Find where the given text appears and provide that cell's center as [x, y] coordinate. 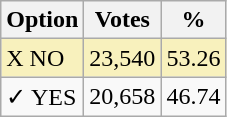
Option [42, 20]
23,540 [122, 58]
X NO [42, 58]
Votes [122, 20]
53.26 [194, 58]
% [194, 20]
46.74 [194, 97]
✓ YES [42, 97]
20,658 [122, 97]
